From the cell containing the given text, extract its center point as [x, y] coordinate. 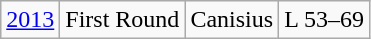
First Round [122, 20]
Canisius [232, 20]
2013 [30, 20]
L 53–69 [324, 20]
